Locate the cell with the specified text and output its (X, Y) center coordinate. 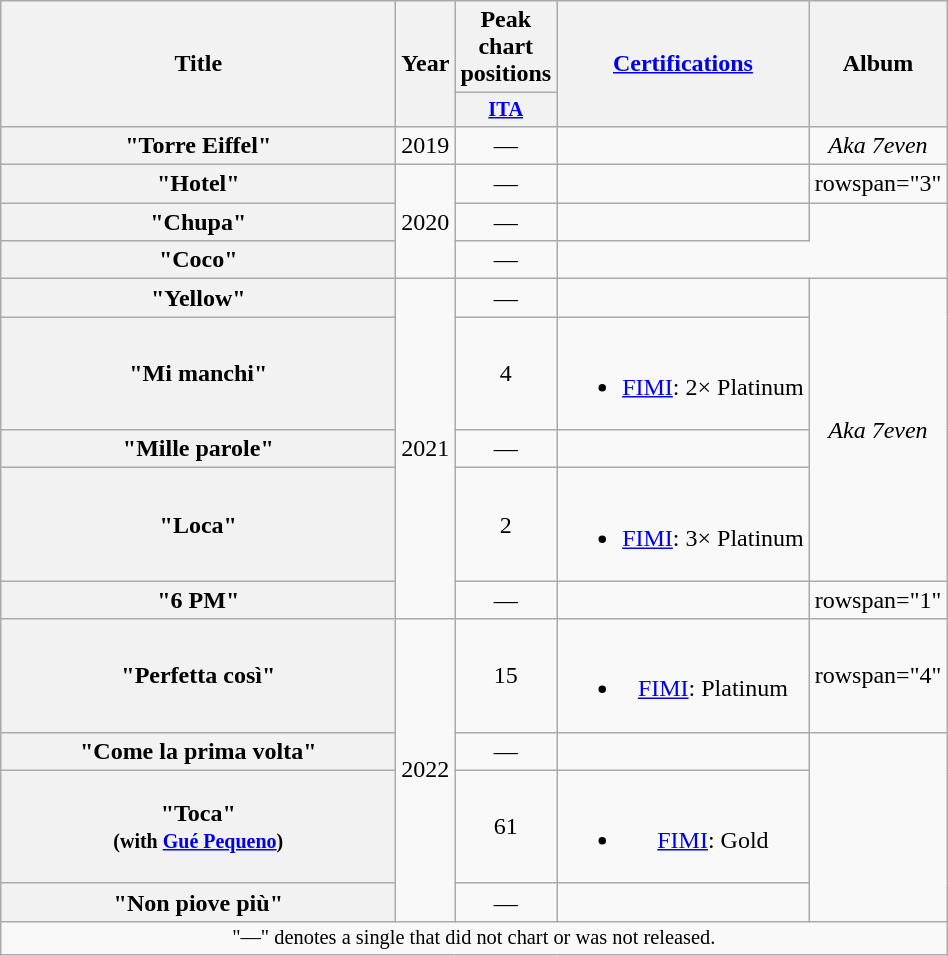
"Toca" (with Gué Pequeno) (198, 826)
"Mi manchi" (198, 374)
FIMI: 3× Platinum (684, 524)
FIMI: Platinum (684, 676)
"Torre Eiffel" (198, 145)
2021 (426, 449)
4 (506, 374)
"Perfetta così" (198, 676)
FIMI: Gold (684, 826)
"Chupa" (198, 222)
61 (506, 826)
"Coco" (198, 260)
"Non piove più" (198, 902)
Certifications (684, 64)
2020 (426, 222)
"Yellow" (198, 298)
rowspan="1" (878, 600)
"Mille parole" (198, 449)
Year (426, 64)
"Come la prima volta" (198, 751)
rowspan="3" (878, 184)
"—" denotes a single that did not chart or was not released. (474, 938)
2 (506, 524)
"Hotel" (198, 184)
ITA (506, 110)
15 (506, 676)
2019 (426, 145)
Album (878, 64)
"Loca" (198, 524)
rowspan="4" (878, 676)
Peak chart positions (506, 47)
"6 PM" (198, 600)
2022 (426, 770)
Title (198, 64)
FIMI: 2× Platinum (684, 374)
